Provide the (x, y) coordinate of the cell's center where the given text is located.  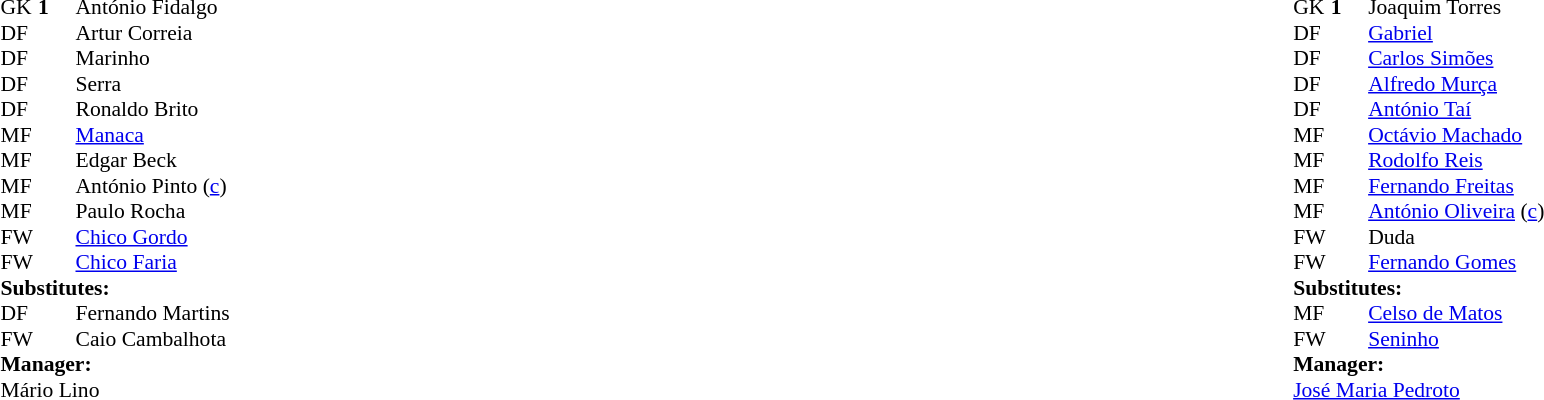
Caio Cambalhota (153, 339)
Artur Correia (153, 33)
António Taí (1456, 109)
Fernando Gomes (1456, 263)
Marinho (153, 59)
Manaca (153, 135)
António Pinto (c) (153, 186)
Fernando Martins (153, 313)
Gabriel (1456, 33)
Serra (153, 84)
Duda (1456, 237)
Chico Gordo (153, 237)
Ronaldo Brito (153, 109)
Carlos Simões (1456, 59)
Alfredo Murça (1456, 84)
Seninho (1456, 339)
Octávio Machado (1456, 135)
Fernando Freitas (1456, 186)
Celso de Matos (1456, 313)
António Oliveira (c) (1456, 211)
Chico Faria (153, 263)
Rodolfo Reis (1456, 161)
Paulo Rocha (153, 211)
Edgar Beck (153, 161)
